Scan for the cell matching the given text and deliver its (X, Y) coordinate at center. 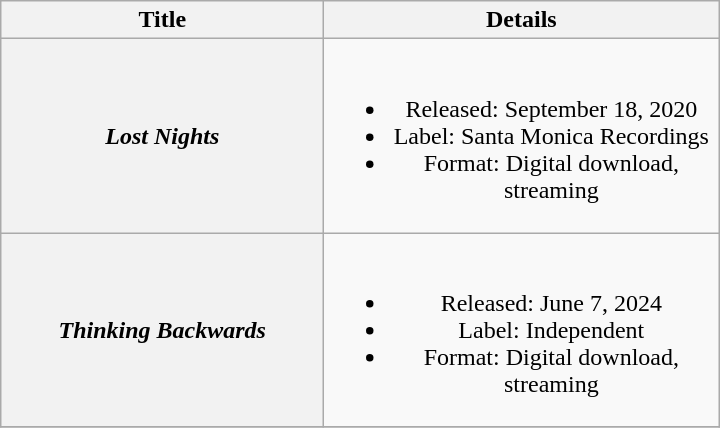
Released: June 7, 2024Label: IndependentFormat: Digital download, streaming (522, 330)
Details (522, 20)
Thinking Backwards (162, 330)
Lost Nights (162, 136)
Title (162, 20)
Released: September 18, 2020Label: Santa Monica RecordingsFormat: Digital download, streaming (522, 136)
